Pinpoint the cell where the given text exists, returning its [X, Y] midpoint coordinate. 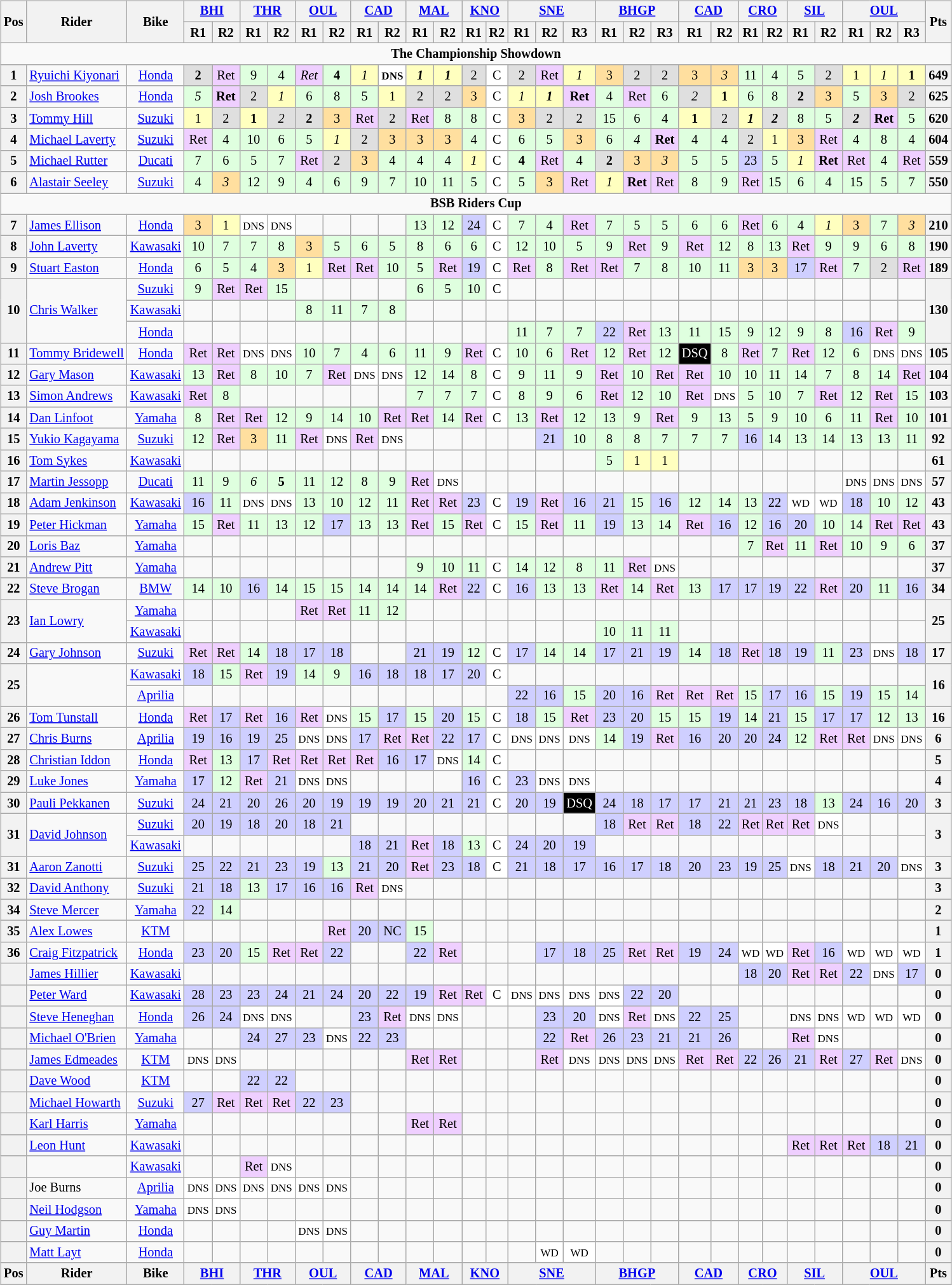
Alex Lowes [76, 931]
Tom Tunstall [76, 717]
Loris Baz [76, 546]
Chris Burns [76, 739]
30 [13, 803]
Tom Sykes [76, 460]
105 [938, 354]
559 [938, 161]
Dan Linfoot [76, 418]
Leon Hunt [76, 1145]
620 [938, 118]
625 [938, 97]
Alastair Seeley [76, 182]
Christian Iddon [76, 760]
29 [13, 781]
190 [938, 247]
Luke Jones [76, 781]
Neil Hodgson [76, 1209]
Michael Howarth [76, 1103]
210 [938, 225]
Michael O'Brien [76, 1038]
130 [938, 310]
James Edmeades [76, 1060]
61 [938, 460]
David Johnson [76, 835]
Yukio Kagayama [76, 439]
BMW [156, 589]
Gary Johnson [76, 653]
101 [938, 418]
92 [938, 439]
BSB Riders Cup [475, 204]
David Anthony [76, 889]
649 [938, 76]
57 [938, 482]
NC [393, 931]
Peter Ward [76, 996]
Dave Wood [76, 1081]
Tommy Bridewell [76, 354]
Steve Mercer [76, 910]
Martin Jessopp [76, 482]
604 [938, 140]
Andrew Pitt [76, 568]
Karl Harris [76, 1124]
Steve Brogan [76, 589]
Steve Heneghan [76, 1017]
Adam Jenkinson [76, 504]
Pauli Pekkanen [76, 803]
Josh Brookes [76, 97]
Ryuichi Kiyonari [76, 76]
James Hillier [76, 974]
35 [13, 931]
36 [13, 953]
Michael Rutter [76, 161]
32 [13, 889]
Chris Walker [76, 310]
John Laverty [76, 247]
Joe Burns [76, 1188]
Craig Fitzpatrick [76, 953]
Gary Mason [76, 375]
Michael Laverty [76, 140]
James Ellison [76, 225]
Tommy Hill [76, 118]
Guy Martin [76, 1231]
189 [938, 268]
550 [938, 182]
Ian Lowry [76, 621]
104 [938, 375]
Aaron Zanotti [76, 867]
Matt Layt [76, 1253]
Peter Hickman [76, 525]
The Championship Showdown [475, 54]
Simon Andrews [76, 396]
103 [938, 396]
Stuart Easton [76, 268]
